Find where the given text appears and provide that cell's center as (x, y) coordinate. 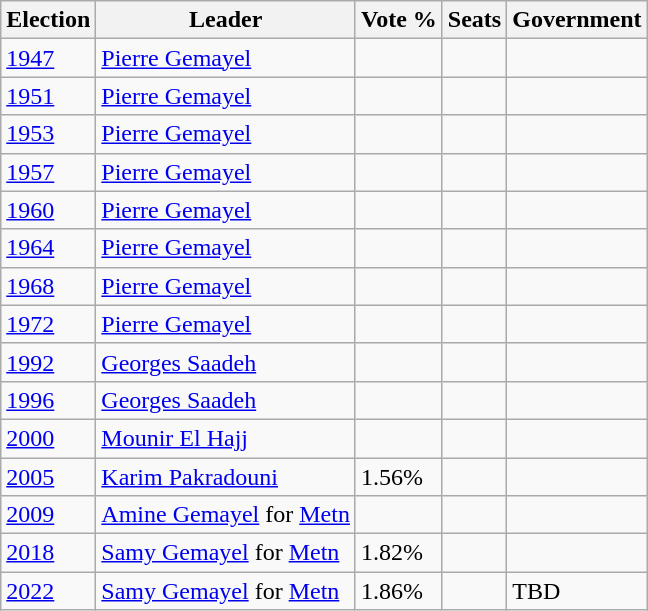
2000 (48, 438)
1964 (48, 248)
Vote % (398, 20)
1.86% (398, 591)
1953 (48, 134)
1968 (48, 286)
Amine Gemayel for Metn (226, 515)
2018 (48, 553)
1960 (48, 210)
2022 (48, 591)
Government (577, 20)
1957 (48, 172)
1947 (48, 58)
Leader (226, 20)
1992 (48, 362)
1.82% (398, 553)
1.56% (398, 477)
1951 (48, 96)
Seats (474, 20)
1996 (48, 400)
1972 (48, 324)
TBD (577, 591)
2009 (48, 515)
Karim Pakradouni (226, 477)
Election (48, 20)
Mounir El Hajj (226, 438)
2005 (48, 477)
